Detect which cell encompasses the target text, then output its [X, Y] center coordinate. 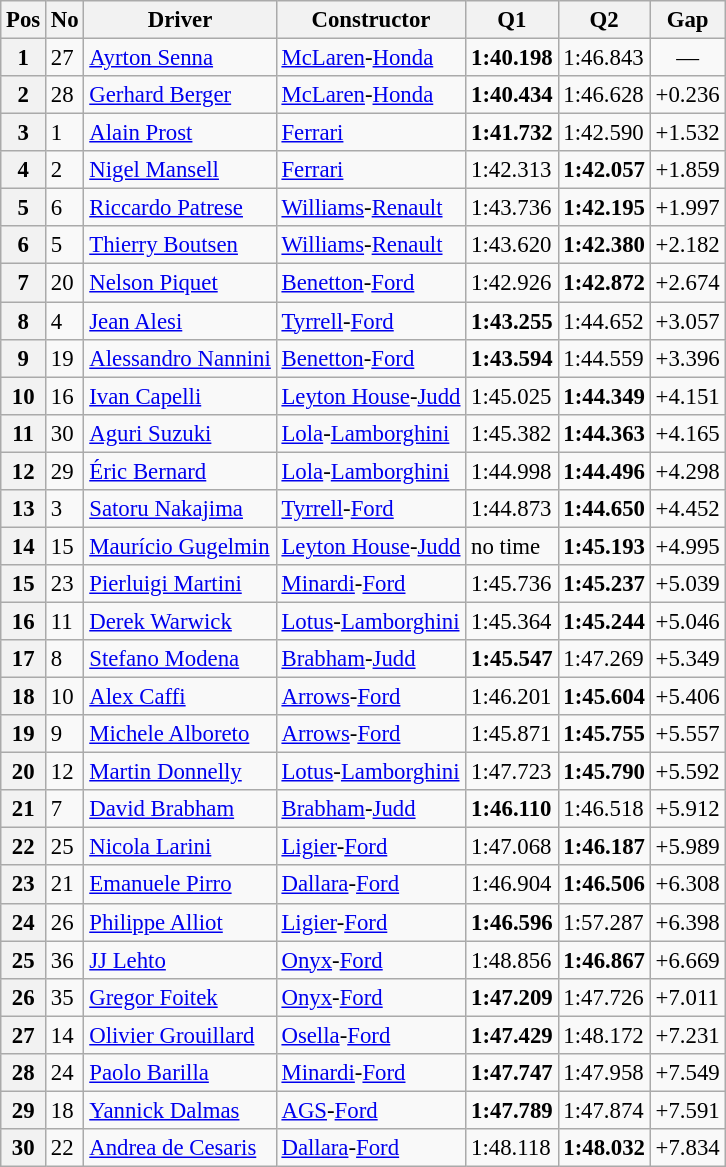
Aguri Suzuki [180, 433]
+5.912 [688, 809]
1:47.958 [604, 1073]
+5.406 [688, 697]
+7.591 [688, 1110]
1:48.856 [512, 960]
Philippe Alliot [180, 922]
1:46.904 [512, 885]
1:45.025 [512, 396]
+1.859 [688, 170]
1:46.110 [512, 809]
13 [24, 509]
AGS-Ford [371, 1110]
+2.674 [688, 283]
Derek Warwick [180, 621]
1:47.068 [512, 847]
1:45.755 [604, 734]
1:42.590 [604, 133]
+3.396 [688, 358]
+6.308 [688, 885]
Paolo Barilla [180, 1073]
1:42.313 [512, 170]
Nigel Mansell [180, 170]
David Brabham [180, 809]
+7.834 [688, 1148]
Ivan Capelli [180, 396]
1:44.998 [512, 471]
1:44.873 [512, 509]
Driver [180, 20]
1:41.732 [512, 133]
1:46.596 [512, 922]
1:45.364 [512, 621]
+0.236 [688, 95]
1:42.380 [604, 245]
+4.995 [688, 546]
Gregor Foitek [180, 997]
Pos [24, 20]
1:42.926 [512, 283]
+4.298 [688, 471]
Maurício Gugelmin [180, 546]
1:47.747 [512, 1073]
JJ Lehto [180, 960]
1:48.032 [604, 1148]
+4.151 [688, 396]
+1.997 [688, 208]
1:46.628 [604, 95]
Q2 [604, 20]
Q1 [512, 20]
1:43.736 [512, 208]
+5.989 [688, 847]
1:47.209 [512, 997]
1:46.843 [604, 58]
1:45.871 [512, 734]
Michele Alboreto [180, 734]
Nelson Piquet [180, 283]
Nicola Larini [180, 847]
1:46.867 [604, 960]
1:47.269 [604, 659]
1:45.193 [604, 546]
Olivier Grouillard [180, 1035]
Alessandro Nannini [180, 358]
1:44.363 [604, 433]
Constructor [371, 20]
1:45.237 [604, 584]
Andrea de Cesaris [180, 1148]
Éric Bernard [180, 471]
1:44.349 [604, 396]
1:44.496 [604, 471]
+7.549 [688, 1073]
1:45.736 [512, 584]
+5.592 [688, 772]
1:42.195 [604, 208]
1:46.518 [604, 809]
Satoru Nakajima [180, 509]
1:45.790 [604, 772]
1:42.872 [604, 283]
Emanuele Pirro [180, 885]
Gerhard Berger [180, 95]
Osella-Ford [371, 1035]
+7.011 [688, 997]
1:45.604 [604, 697]
+3.057 [688, 321]
1:47.723 [512, 772]
1:44.652 [604, 321]
+1.532 [688, 133]
1:43.620 [512, 245]
1:46.506 [604, 885]
1:45.382 [512, 433]
1:46.201 [512, 697]
1:43.255 [512, 321]
Riccardo Patrese [180, 208]
1:47.726 [604, 997]
35 [65, 997]
no time [512, 546]
1:44.650 [604, 509]
+7.231 [688, 1035]
Jean Alesi [180, 321]
+5.349 [688, 659]
+4.165 [688, 433]
Martin Donnelly [180, 772]
Gap [688, 20]
1:47.429 [512, 1035]
1:46.187 [604, 847]
1:40.198 [512, 58]
1:42.057 [604, 170]
36 [65, 960]
+5.039 [688, 584]
1:47.789 [512, 1110]
Alex Caffi [180, 697]
1:47.874 [604, 1110]
1:40.434 [512, 95]
Alain Prost [180, 133]
+6.398 [688, 922]
Pierluigi Martini [180, 584]
1:57.287 [604, 922]
Thierry Boutsen [180, 245]
1:48.118 [512, 1148]
1:43.594 [512, 358]
Ayrton Senna [180, 58]
+4.452 [688, 509]
1:45.244 [604, 621]
— [688, 58]
+6.669 [688, 960]
No [65, 20]
Stefano Modena [180, 659]
+5.557 [688, 734]
17 [24, 659]
1:45.547 [512, 659]
+5.046 [688, 621]
Yannick Dalmas [180, 1110]
1:44.559 [604, 358]
1:48.172 [604, 1035]
+2.182 [688, 245]
